Return the (X, Y) coordinate for the center point of the cell that contains the specified text.  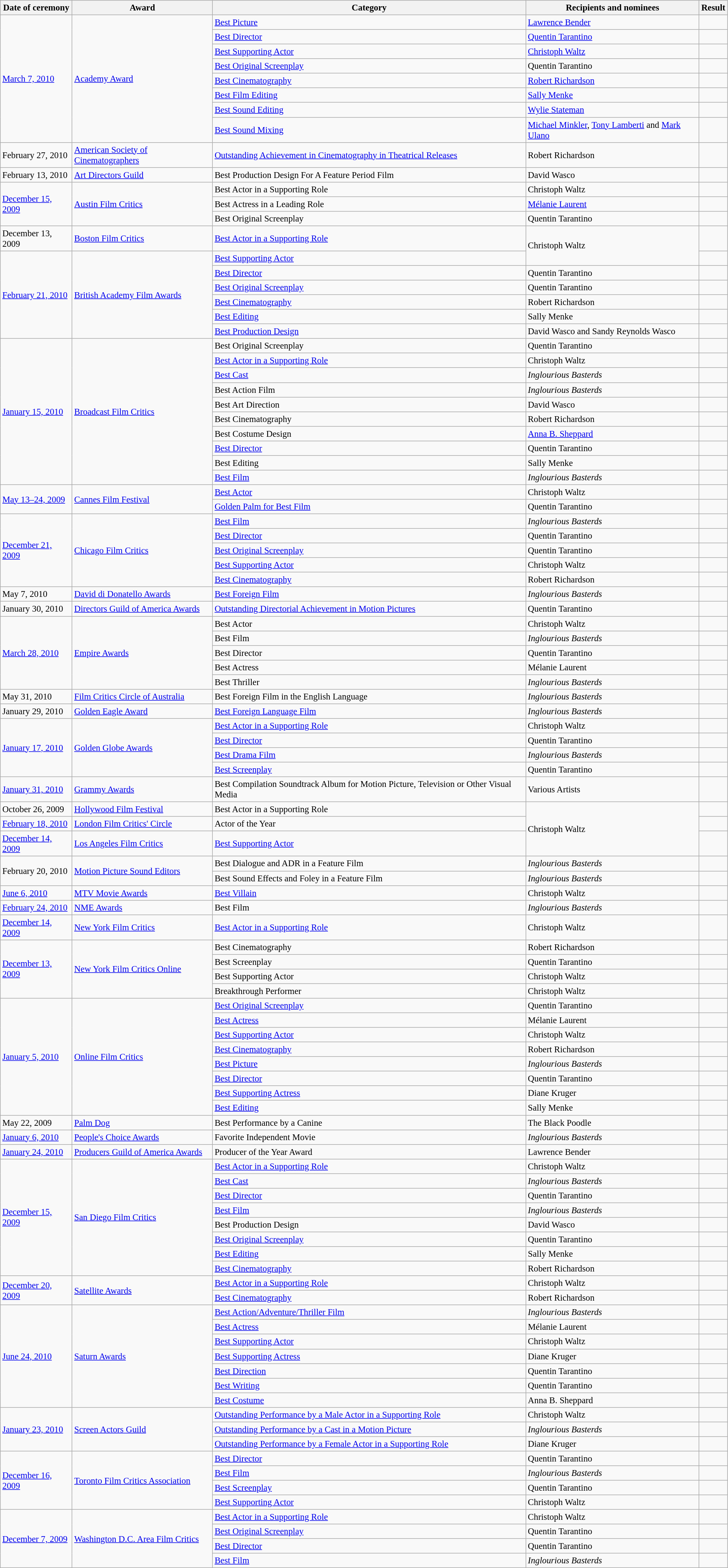
NME Awards (142, 907)
Wylie Stateman (613, 110)
Best Villain (369, 893)
The Black Poodle (613, 1123)
October 26, 2009 (37, 809)
Best Direction (369, 1371)
December 20, 2009 (37, 1290)
Outstanding Performance by a Cast in a Motion Picture (369, 1429)
February 24, 2010 (37, 907)
Producer of the Year Award (369, 1152)
May 7, 2010 (37, 594)
London Film Critics' Circle (142, 824)
New York Film Critics Online (142, 969)
Outstanding Performance by a Female Actor in a Supporting Role (369, 1444)
Outstanding Performance by a Male Actor in a Supporting Role (369, 1415)
January 17, 2010 (37, 748)
Category (369, 8)
January 24, 2010 (37, 1152)
February 18, 2010 (37, 824)
Golden Globe Awards (142, 748)
Academy Award (142, 79)
Directors Guild of America Awards (142, 609)
Best Dialogue and ADR in a Feature Film (369, 864)
Best Drama Film (369, 755)
February 20, 2010 (37, 871)
Screen Actors Guild (142, 1429)
January 23, 2010 (37, 1429)
Best Writing (369, 1385)
Toronto Film Critics Association (142, 1480)
Satellite Awards (142, 1290)
Cannes Film Festival (142, 499)
Chicago Film Critics (142, 551)
Best Sound Effects and Foley in a Feature Film (369, 878)
People's Choice Awards (142, 1137)
Washington D.C. Area Film Critics (142, 1539)
Film Critics Circle of Australia (142, 697)
December 21, 2009 (37, 551)
May 13–24, 2009 (37, 499)
American Society of Cinematographers (142, 155)
David Wasco and Sandy Reynolds Wasco (613, 331)
Best Compilation Soundtrack Album for Motion Picture, Television or Other Visual Media (369, 790)
Breakthrough Performer (369, 991)
June 24, 2010 (37, 1356)
January 29, 2010 (37, 711)
Producers Guild of America Awards (142, 1152)
Best Foreign Film (369, 594)
Austin Film Critics (142, 204)
Best Foreign Language Film (369, 711)
Motion Picture Sound Editors (142, 871)
Best Sound Mixing (369, 130)
Golden Eagle Award (142, 711)
Actor of the Year (369, 824)
New York Film Critics (142, 927)
Michael Minkler, Tony Lamberti and Mark Ulano (613, 130)
Date of ceremony (37, 8)
Palm Dog (142, 1123)
May 22, 2009 (37, 1123)
Online Film Critics (142, 1057)
December 16, 2009 (37, 1480)
Best Performance by a Canine (369, 1123)
January 31, 2010 (37, 790)
Best Action Film (369, 390)
Grammy Awards (142, 790)
Result (713, 8)
June 6, 2010 (37, 893)
San Diego Film Critics (142, 1217)
January 15, 2010 (37, 412)
Best Sound Editing (369, 110)
February 27, 2010 (37, 155)
January 6, 2010 (37, 1137)
Best Costume (369, 1400)
Empire Awards (142, 653)
May 31, 2010 (37, 697)
Hollywood Film Festival (142, 809)
February 13, 2010 (37, 175)
March 28, 2010 (37, 653)
Art Directors Guild (142, 175)
February 21, 2010 (37, 295)
January 30, 2010 (37, 609)
Best Costume Design (369, 434)
Award (142, 8)
Favorite Independent Movie (369, 1137)
Golden Palm for Best Film (369, 507)
Outstanding Achievement in Cinematography in Theatrical Releases (369, 155)
Broadcast Film Critics (142, 412)
January 5, 2010 (37, 1057)
Best Film Editing (369, 95)
MTV Movie Awards (142, 893)
Recipients and nominees (613, 8)
Outstanding Directorial Achievement in Motion Pictures (369, 609)
Best Actress in a Leading Role (369, 204)
Best Thriller (369, 682)
David di Donatello Awards (142, 594)
British Academy Film Awards (142, 295)
Best Foreign Film in the English Language (369, 697)
December 7, 2009 (37, 1539)
March 7, 2010 (37, 79)
Boston Film Critics (142, 239)
Best Production Design For A Feature Period Film (369, 175)
Best Art Direction (369, 405)
Best Action/Adventure/Thriller Film (369, 1312)
Saturn Awards (142, 1356)
Los Angeles Film Critics (142, 844)
Various Artists (613, 790)
